For the text-containing cell, return its midpoint in [X, Y] coordinate format. 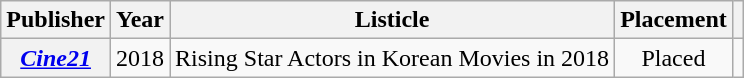
2018 [140, 58]
Year [140, 20]
Listicle [392, 20]
Placement [674, 20]
Placed [674, 58]
Rising Star Actors in Korean Movies in 2018 [392, 58]
Cine21 [56, 58]
Publisher [56, 20]
